Capture the cell that displays the provided text and extract its [x, y] central coordinate. 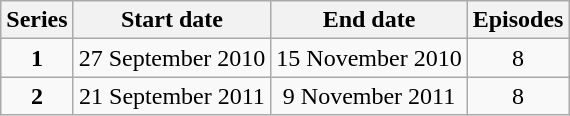
Start date [172, 20]
21 September 2011 [172, 96]
2 [37, 96]
End date [369, 20]
9 November 2011 [369, 96]
1 [37, 58]
27 September 2010 [172, 58]
15 November 2010 [369, 58]
Series [37, 20]
Episodes [518, 20]
